Output the [X, Y] coordinate of the center of the cell containing the given text.  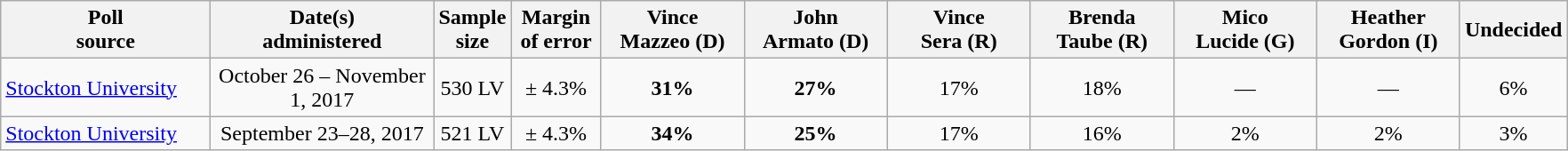
September 23–28, 2017 [322, 133]
3% [1513, 133]
JohnArmato (D) [816, 30]
34% [672, 133]
Margin of error [556, 30]
Samplesize [473, 30]
18% [1102, 87]
Undecided [1513, 30]
530 LV [473, 87]
6% [1513, 87]
27% [816, 87]
Date(s) administered [322, 30]
VinceMazzeo (D) [672, 30]
October 26 – November 1, 2017 [322, 87]
MicoLucide (G) [1244, 30]
25% [816, 133]
HeatherGordon (I) [1388, 30]
31% [672, 87]
Poll source [106, 30]
521 LV [473, 133]
BrendaTaube (R) [1102, 30]
VinceSera (R) [958, 30]
16% [1102, 133]
